Pinpoint the cell where the given text exists, returning its (X, Y) midpoint coordinate. 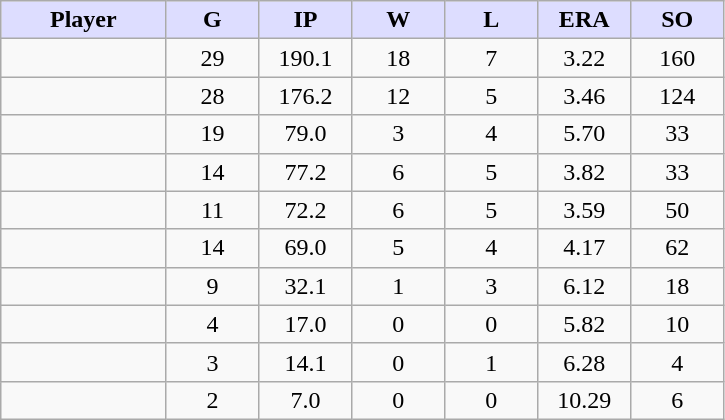
W (398, 20)
77.2 (306, 172)
79.0 (306, 134)
4.17 (584, 248)
11 (212, 210)
3.82 (584, 172)
3.22 (584, 58)
2 (212, 400)
9 (212, 286)
3.59 (584, 210)
190.1 (306, 58)
5.82 (584, 324)
62 (678, 248)
19 (212, 134)
29 (212, 58)
28 (212, 96)
176.2 (306, 96)
6.12 (584, 286)
Player (84, 20)
32.1 (306, 286)
50 (678, 210)
L (492, 20)
160 (678, 58)
10 (678, 324)
69.0 (306, 248)
14.1 (306, 362)
72.2 (306, 210)
ERA (584, 20)
12 (398, 96)
10.29 (584, 400)
5.70 (584, 134)
17.0 (306, 324)
7 (492, 58)
G (212, 20)
IP (306, 20)
3.46 (584, 96)
124 (678, 96)
7.0 (306, 400)
6.28 (584, 362)
SO (678, 20)
